Identify which cell holds the provided text, then report its (X, Y) central coordinate. 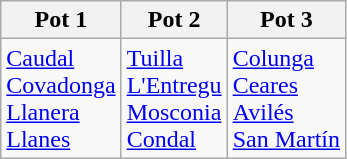
Pot 1 (61, 20)
Pot 3 (286, 20)
TuillaL'EntreguMosconiaCondal (174, 98)
ColungaCearesAvilésSan Martín (286, 98)
CaudalCovadongaLlaneraLlanes (61, 98)
Pot 2 (174, 20)
